Pinpoint the cell where the given text exists, returning its (X, Y) midpoint coordinate. 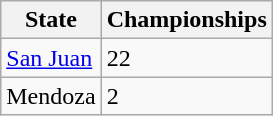
2 (186, 96)
22 (186, 58)
State (51, 20)
San Juan (51, 58)
Championships (186, 20)
Mendoza (51, 96)
